For the text-containing cell, return its midpoint in [X, Y] coordinate format. 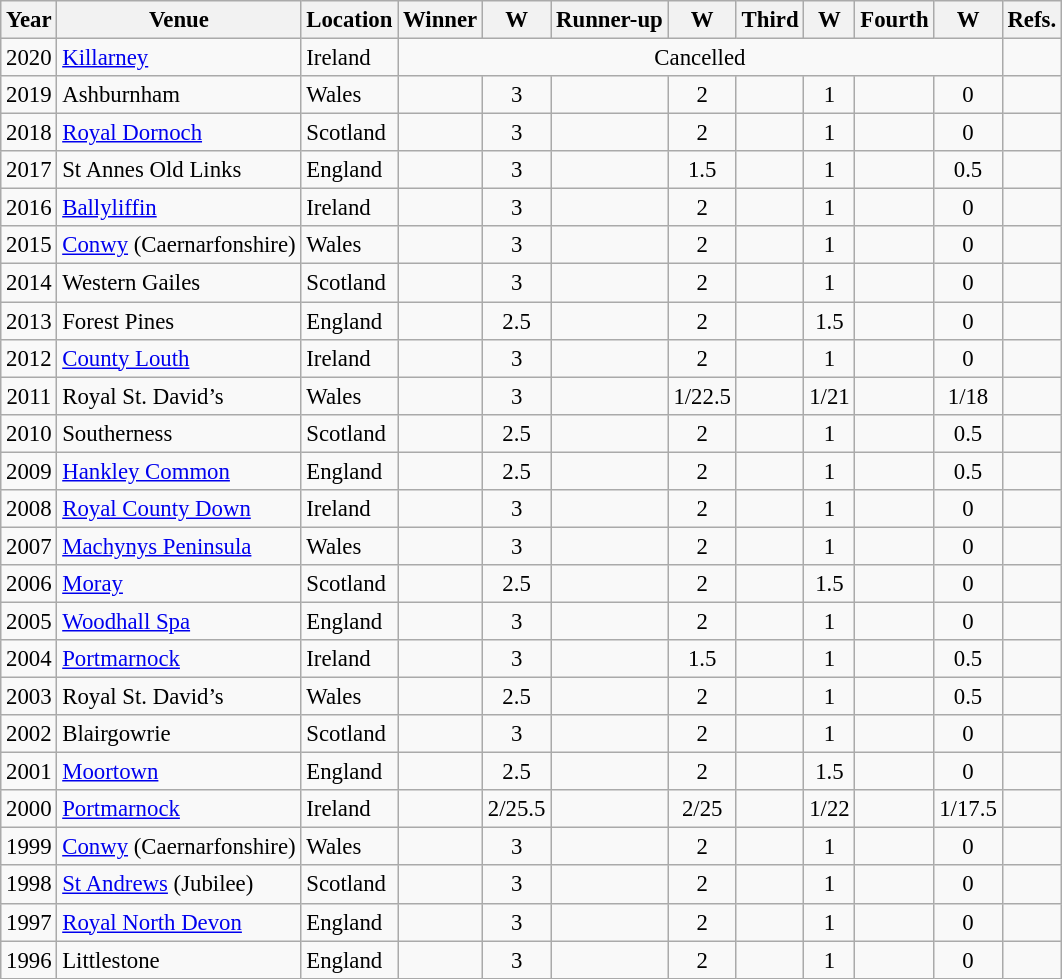
1/17.5 [968, 809]
Forest Pines [179, 321]
Royal County Down [179, 509]
Royal Dornoch [179, 133]
1/21 [830, 396]
2002 [29, 734]
1/22.5 [702, 396]
Killarney [179, 58]
2005 [29, 621]
2008 [29, 509]
2011 [29, 396]
1996 [29, 960]
Runner-up [610, 20]
Moortown [179, 772]
Western Gailes [179, 283]
2001 [29, 772]
Ballyliffin [179, 208]
County Louth [179, 358]
Winner [440, 20]
Fourth [894, 20]
2012 [29, 358]
1997 [29, 922]
2/25.5 [517, 809]
Machynys Peninsula [179, 546]
2003 [29, 697]
St Andrews (Jubilee) [179, 885]
1/22 [830, 809]
2020 [29, 58]
St Annes Old Links [179, 170]
Refs. [1032, 20]
Location [350, 20]
Cancelled [700, 58]
Year [29, 20]
Littlestone [179, 960]
2018 [29, 133]
2007 [29, 546]
Third [770, 20]
Woodhall Spa [179, 621]
Southerness [179, 433]
Ashburnham [179, 95]
2009 [29, 471]
2004 [29, 659]
1998 [29, 885]
2010 [29, 433]
2014 [29, 283]
1/18 [968, 396]
2006 [29, 584]
2013 [29, 321]
2016 [29, 208]
2017 [29, 170]
Venue [179, 20]
2/25 [702, 809]
Blairgowrie [179, 734]
2019 [29, 95]
Hankley Common [179, 471]
2000 [29, 809]
Royal North Devon [179, 922]
Moray [179, 584]
2015 [29, 245]
1999 [29, 847]
